Extract the (X, Y) coordinate from the center of the cell holding the provided text.  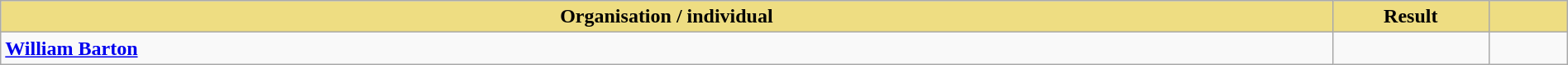
Organisation / individual (667, 17)
William Barton (667, 48)
Result (1411, 17)
